Return the [x, y] coordinate for the center point of the cell that contains the specified text.  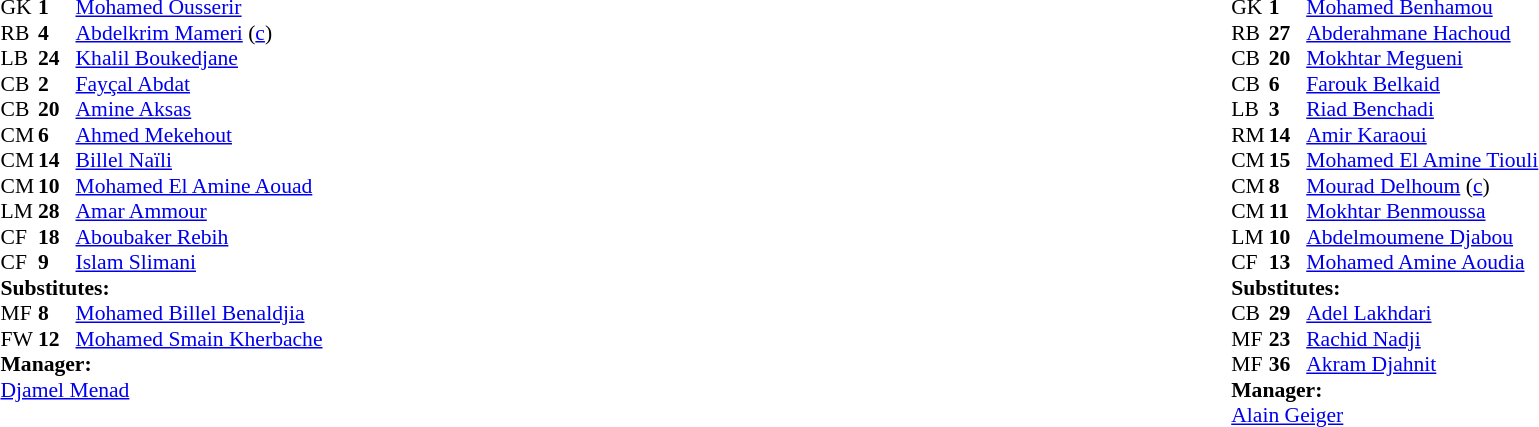
4 [57, 33]
28 [57, 211]
23 [1288, 339]
27 [1288, 33]
Islam Slimani [226, 263]
Mohamed El Amine Aouad [226, 186]
Ahmed Mekehout [226, 135]
Djamel Menad [188, 390]
24 [57, 59]
2 [57, 84]
18 [57, 237]
36 [1288, 365]
12 [57, 339]
3 [1288, 109]
Amar Ammour [226, 211]
9 [57, 263]
Mohamed Smain Kherbache [226, 339]
Billel Naïli [226, 161]
Aboubaker Rebih [226, 237]
Amine Aksas [226, 109]
11 [1288, 211]
Mohamed Billel Benaldjia [226, 313]
13 [1288, 263]
29 [1288, 313]
Manager: [188, 365]
15 [1288, 161]
FW [19, 339]
Substitutes: [188, 288]
Khalil Boukedjane [226, 59]
Abdelkrim Mameri (c) [226, 33]
Fayçal Abdat [226, 84]
RM [1250, 135]
